Locate the cell with the specified text and output its (x, y) center coordinate. 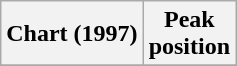
Peakposition (189, 34)
Chart (1997) (72, 34)
